Determine the [x, y] coordinate at the center of the cell enclosing the given text.  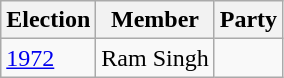
1972 [48, 58]
Election [48, 20]
Member [155, 20]
Ram Singh [155, 58]
Party [248, 20]
